Provide the [X, Y] coordinate of the cell's center where the given text is located.  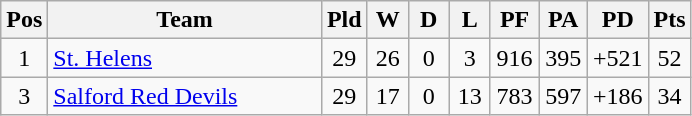
Pld [344, 20]
D [428, 20]
597 [564, 96]
1 [24, 58]
Team [185, 20]
17 [388, 96]
Pts [670, 20]
34 [670, 96]
26 [388, 58]
395 [564, 58]
PF [514, 20]
+186 [618, 96]
52 [670, 58]
Pos [24, 20]
St. Helens [185, 58]
PD [618, 20]
13 [470, 96]
L [470, 20]
W [388, 20]
916 [514, 58]
783 [514, 96]
+521 [618, 58]
PA [564, 20]
Salford Red Devils [185, 96]
